From the cell containing the given text, extract its center point as [X, Y] coordinate. 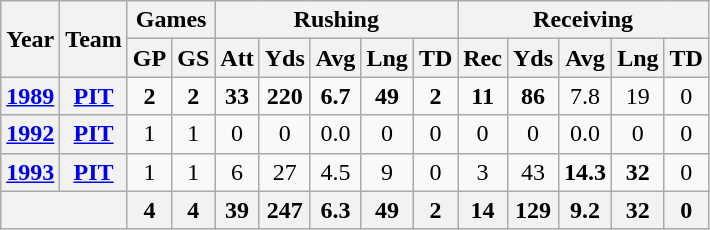
9.2 [586, 210]
19 [638, 96]
27 [284, 172]
14 [483, 210]
Rec [483, 58]
Team [94, 39]
7.8 [586, 96]
Receiving [584, 20]
3 [483, 172]
Att [237, 58]
1993 [30, 172]
14.3 [586, 172]
11 [483, 96]
4.5 [336, 172]
6.7 [336, 96]
220 [284, 96]
129 [532, 210]
86 [532, 96]
39 [237, 210]
1989 [30, 96]
Year [30, 39]
Games [170, 20]
1992 [30, 134]
GS [194, 58]
6 [237, 172]
43 [532, 172]
247 [284, 210]
GP [149, 58]
6.3 [336, 210]
9 [387, 172]
Rushing [336, 20]
33 [237, 96]
